Return the [x, y] coordinate for the center point of the cell that contains the specified text.  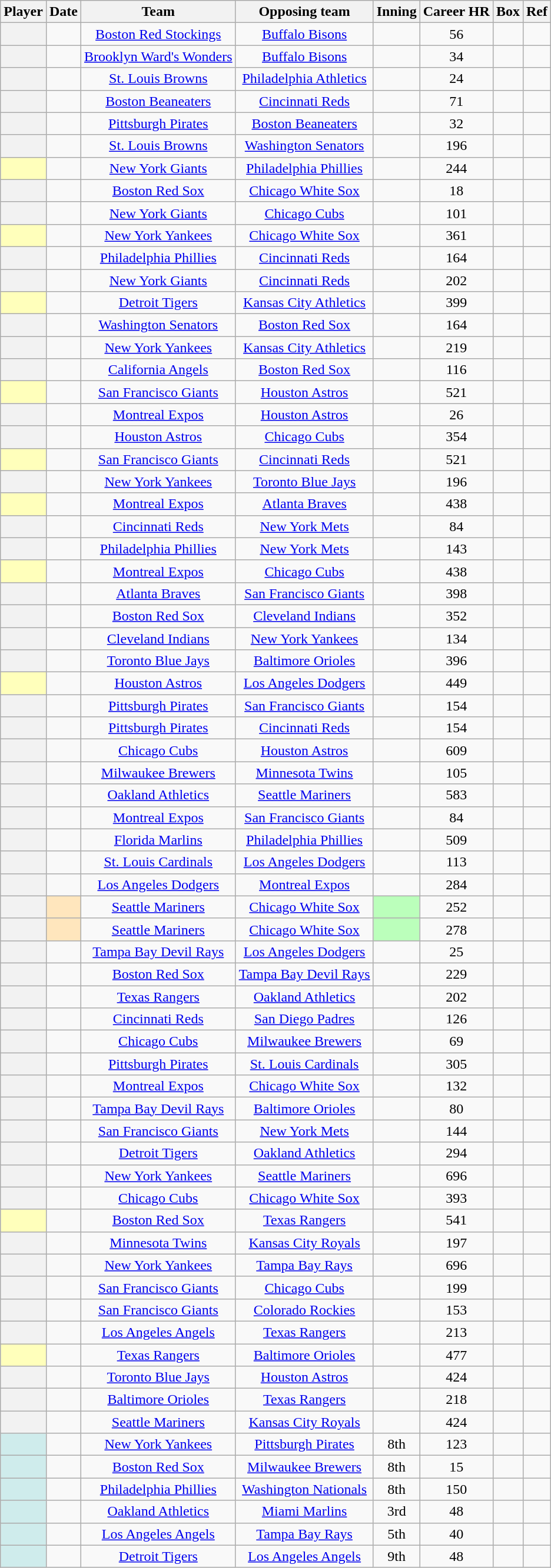
352 [456, 616]
Washington Nationals [304, 1489]
144 [456, 1131]
Player [24, 12]
219 [456, 348]
354 [456, 437]
9th [397, 1556]
278 [456, 929]
80 [456, 1109]
Brooklyn Ward's Wonders [158, 56]
113 [456, 862]
Colorado Rockies [304, 1310]
218 [456, 1400]
213 [456, 1332]
197 [456, 1243]
132 [456, 1086]
153 [456, 1310]
199 [456, 1287]
25 [456, 952]
Team [158, 12]
229 [456, 974]
California Angels [158, 370]
Inning [397, 12]
18 [456, 191]
Florida Marlins [158, 840]
Philadelphia Athletics [304, 79]
Ref [537, 12]
252 [456, 907]
5th [397, 1534]
Box [507, 12]
Date [64, 12]
Career HR [456, 12]
244 [456, 168]
609 [456, 750]
40 [456, 1534]
116 [456, 370]
305 [456, 1064]
477 [456, 1355]
583 [456, 795]
Opposing team [304, 12]
56 [456, 34]
Miami Marlins [304, 1512]
449 [456, 683]
123 [456, 1444]
150 [456, 1489]
396 [456, 661]
294 [456, 1153]
105 [456, 773]
361 [456, 235]
71 [456, 101]
509 [456, 840]
126 [456, 1019]
69 [456, 1042]
134 [456, 638]
34 [456, 56]
15 [456, 1467]
398 [456, 593]
284 [456, 885]
San Diego Padres [304, 1019]
26 [456, 415]
3rd [397, 1512]
143 [456, 549]
24 [456, 79]
399 [456, 303]
Boston Red Stockings [158, 34]
32 [456, 124]
101 [456, 213]
541 [456, 1220]
393 [456, 1198]
